For the text-containing cell, return its midpoint in (X, Y) coordinate format. 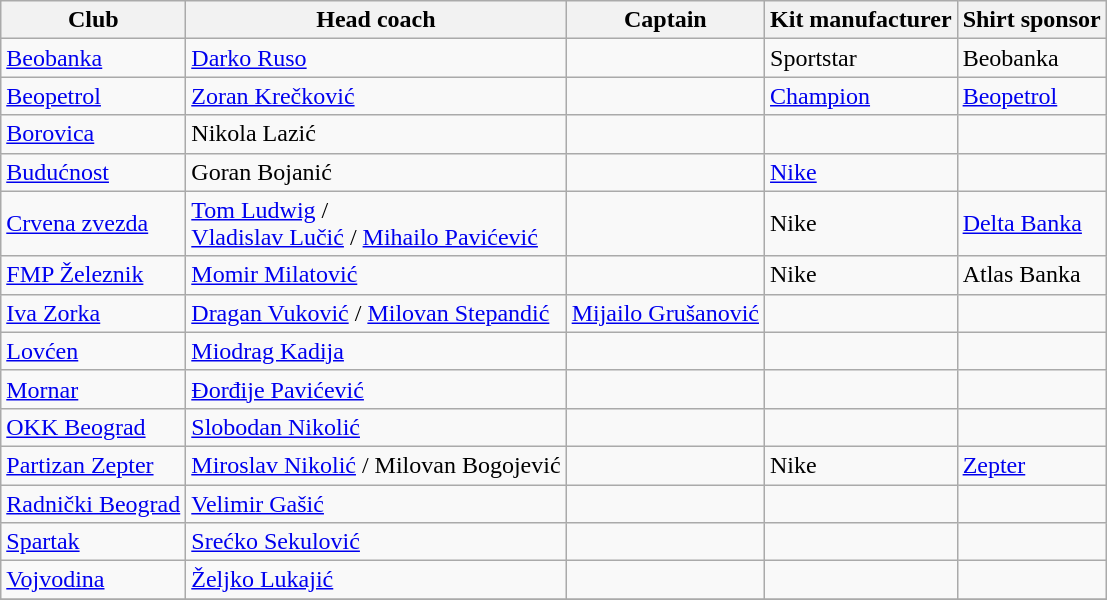
Radnički Beograd (94, 503)
FMP Železnik (94, 275)
Budućnost (94, 172)
Miroslav Nikolić / Milovan Bogojević (376, 465)
Spartak (94, 542)
Nikola Lazić (376, 134)
Velimir Gašić (376, 503)
OKK Beograd (94, 427)
Momir Milatović (376, 275)
Sportstar (862, 58)
Champion (862, 96)
Dragan Vuković / Milovan Stepandić (376, 313)
Srećko Sekulović (376, 542)
Atlas Banka (1032, 275)
Vojvodina (94, 580)
Darko Ruso (376, 58)
Goran Bojanić (376, 172)
Kit manufacturer (862, 20)
Crvena zvezda (94, 224)
Zepter (1032, 465)
Shirt sponsor (1032, 20)
Slobodan Nikolić (376, 427)
Head coach (376, 20)
Delta Banka (1032, 224)
Borovica (94, 134)
Captain (665, 20)
Mijailo Grušanović (665, 313)
Željko Lukajić (376, 580)
Zoran Krečković (376, 96)
Lovćen (94, 351)
Iva Zorka (94, 313)
Partizan Zepter (94, 465)
Tom Ludwig / Vladislav Lučić / Mihailo Pavićević (376, 224)
Club (94, 20)
Miodrag Kadija (376, 351)
Mornar (94, 389)
Đorđije Pavićević (376, 389)
